Extract the [X, Y] coordinate from the center of the cell holding the provided text.  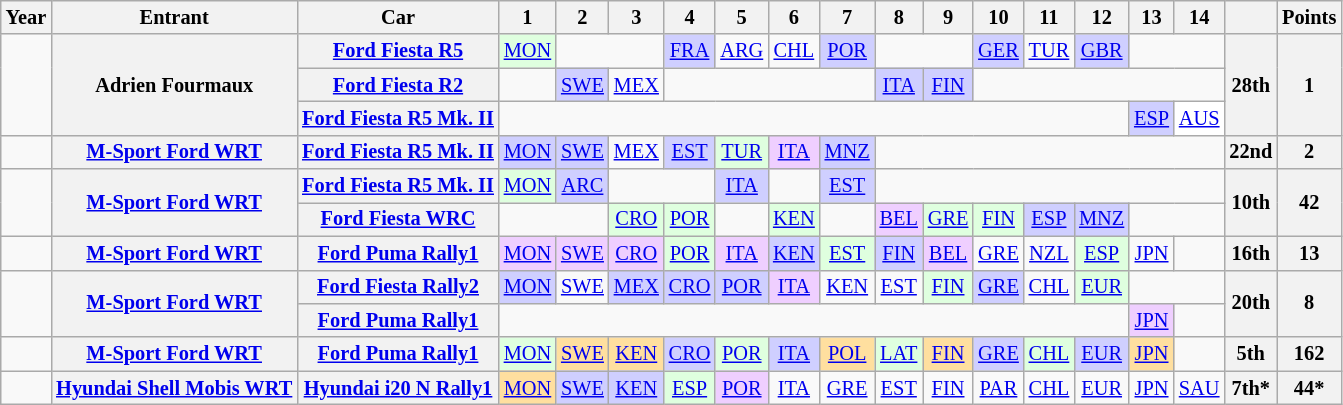
4 [690, 17]
7 [848, 17]
Hyundai i20 N Rally1 [398, 388]
GBR [1102, 51]
5th [1250, 354]
6 [794, 17]
Ford Fiesta R5 [398, 51]
11 [1049, 17]
22nd [1250, 152]
10th [1250, 202]
14 [1199, 17]
Ford Fiesta R2 [398, 85]
POL [848, 354]
162 [1309, 354]
GER [998, 51]
42 [1309, 202]
AUS [1199, 118]
LAT [899, 354]
16th [1250, 253]
Ford Fiesta WRC [398, 219]
9 [948, 17]
Car [398, 17]
NZL [1049, 253]
5 [742, 17]
SAU [1199, 388]
ARG [742, 51]
Hyundai Shell Mobis WRT [174, 388]
ARC [582, 186]
PAR [998, 388]
Year [26, 17]
Adrien Fourmaux [174, 84]
44* [1309, 388]
Points [1309, 17]
28th [1250, 84]
FRA [690, 51]
Entrant [174, 17]
10 [998, 17]
20th [1250, 304]
7th* [1250, 388]
Ford Fiesta Rally2 [398, 287]
3 [636, 17]
12 [1102, 17]
